Search for the cell housing the specified text and yield its [x, y] center coordinate. 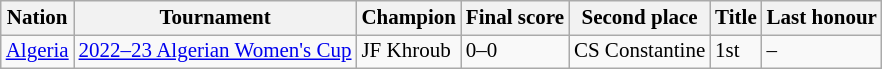
Champion [408, 18]
JF Khroub [408, 52]
Tournament [216, 18]
Nation [38, 18]
Algeria [38, 52]
Second place [640, 18]
CS Constantine [640, 52]
– [822, 52]
0–0 [515, 52]
Last honour [822, 18]
2022–23 Algerian Women's Cup [216, 52]
Title [736, 18]
1st [736, 52]
Final score [515, 18]
